Scan for the cell matching the given text and deliver its (X, Y) coordinate at center. 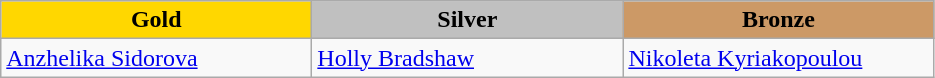
Gold (156, 20)
Holly Bradshaw (468, 58)
Silver (468, 20)
Bronze (778, 20)
Anzhelika Sidorova (156, 58)
Nikoleta Kyriakopoulou (778, 58)
